Output the (x, y) coordinate of the center of the cell containing the given text.  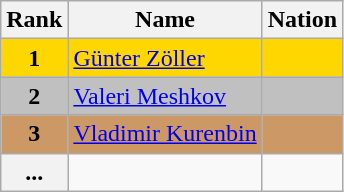
Name (165, 20)
2 (34, 96)
Vladimir Kurenbin (165, 134)
3 (34, 134)
Günter Zöller (165, 58)
Rank (34, 20)
... (34, 172)
Nation (302, 20)
1 (34, 58)
Valeri Meshkov (165, 96)
